For the text-containing cell, return its midpoint in [x, y] coordinate format. 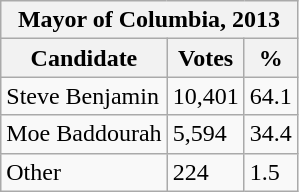
% [270, 58]
Mayor of Columbia, 2013 [149, 20]
34.4 [270, 134]
64.1 [270, 96]
Candidate [84, 58]
Moe Baddourah [84, 134]
Steve Benjamin [84, 96]
Votes [206, 58]
1.5 [270, 172]
224 [206, 172]
5,594 [206, 134]
10,401 [206, 96]
Other [84, 172]
